Pinpoint the cell where the given text exists, returning its (x, y) midpoint coordinate. 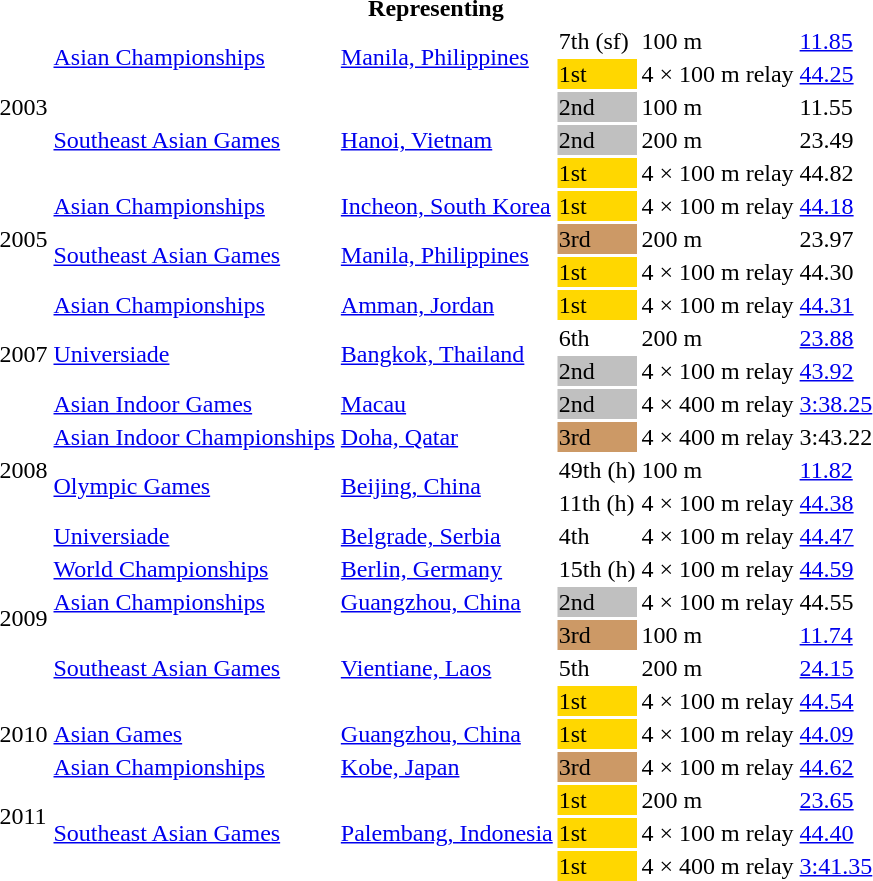
Amman, Jordan (446, 305)
5th (597, 668)
World Championships (194, 569)
49th (h) (597, 470)
Berlin, Germany (446, 569)
4th (597, 536)
15th (h) (597, 569)
Olympic Games (194, 486)
Macau (446, 404)
Asian Indoor Games (194, 404)
Kobe, Japan (446, 767)
Asian Games (194, 734)
7th (sf) (597, 41)
Incheon, South Korea (446, 206)
Palembang, Indonesia (446, 833)
Belgrade, Serbia (446, 536)
6th (597, 338)
11th (h) (597, 503)
Vientiane, Laos (446, 668)
Beijing, China (446, 486)
Doha, Qatar (446, 437)
Bangkok, Thailand (446, 354)
Hanoi, Vietnam (446, 140)
Asian Indoor Championships (194, 437)
